For the text-containing cell, return its midpoint in [X, Y] coordinate format. 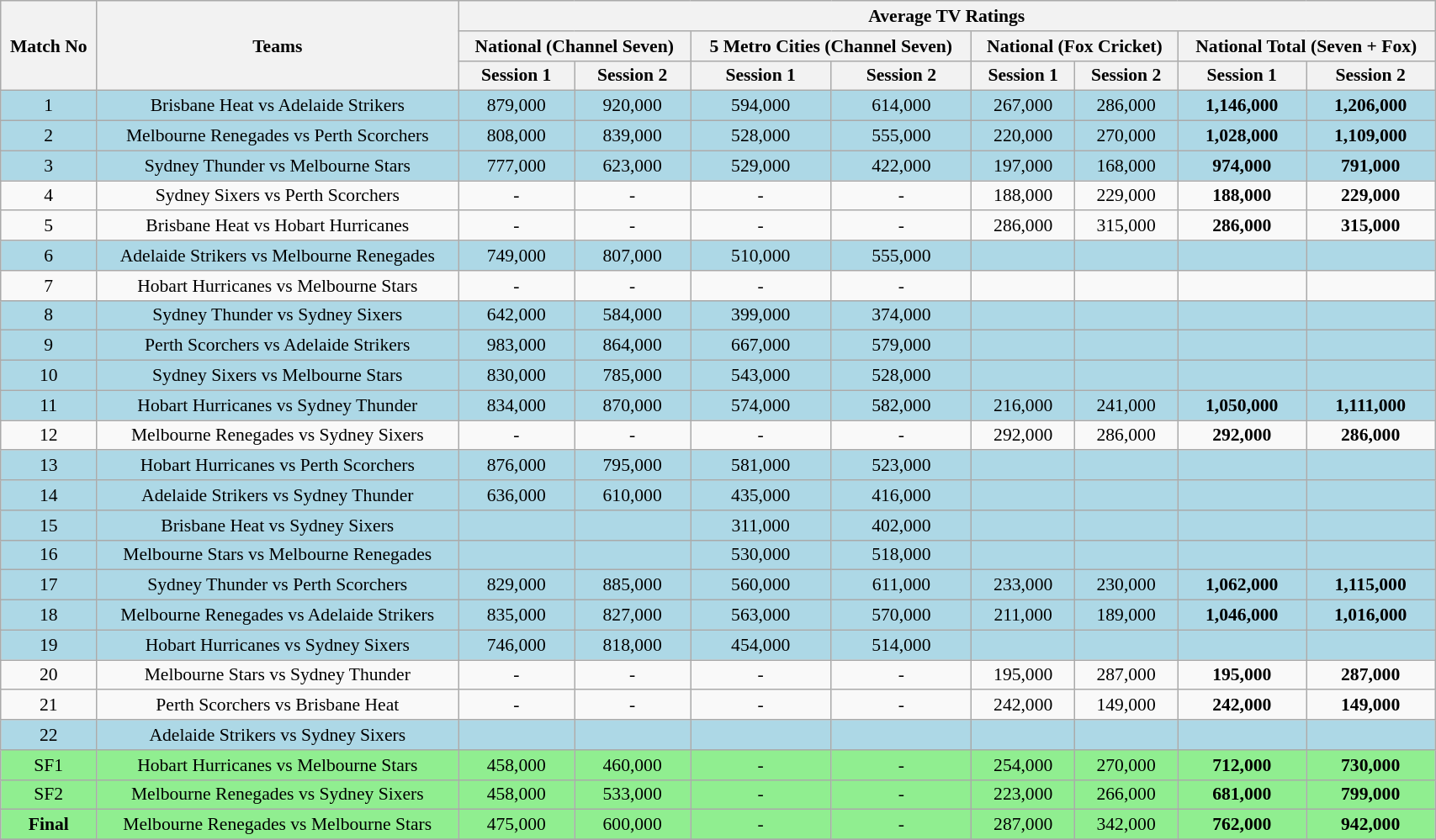
746,000 [517, 645]
SF2 [49, 795]
Perth Scorchers vs Adelaide Strikers [278, 346]
785,000 [633, 376]
799,000 [1371, 795]
211,000 [1023, 615]
563,000 [760, 615]
636,000 [517, 495]
12 [49, 436]
879,000 [517, 106]
19 [49, 645]
20 [49, 675]
454,000 [760, 645]
818,000 [633, 645]
1,046,000 [1242, 615]
Brisbane Heat vs Sydney Sixers [278, 526]
533,000 [633, 795]
13 [49, 466]
611,000 [902, 585]
834,000 [517, 405]
518,000 [902, 555]
1,146,000 [1242, 106]
9 [49, 346]
594,000 [760, 106]
3 [49, 166]
1,206,000 [1371, 106]
523,000 [902, 466]
839,000 [633, 136]
1,111,000 [1371, 405]
681,000 [1242, 795]
15 [49, 526]
220,000 [1023, 136]
1,028,000 [1242, 136]
730,000 [1371, 765]
529,000 [760, 166]
Melbourne Stars vs Melbourne Renegades [278, 555]
Hobart Hurricanes vs Perth Scorchers [278, 466]
Sydney Sixers vs Melbourne Stars [278, 376]
Average TV Ratings [947, 16]
614,000 [902, 106]
10 [49, 376]
600,000 [633, 825]
21 [49, 705]
402,000 [902, 526]
5 Metro Cities (Channel Seven) [831, 46]
749,000 [517, 256]
National (Fox Cricket) [1075, 46]
SF1 [49, 765]
581,000 [760, 466]
Adelaide Strikers vs Sydney Sixers [278, 735]
827,000 [633, 615]
22 [49, 735]
Sydney Thunder vs Sydney Sixers [278, 315]
835,000 [517, 615]
942,000 [1371, 825]
399,000 [760, 315]
777,000 [517, 166]
667,000 [760, 346]
920,000 [633, 106]
267,000 [1023, 106]
11 [49, 405]
475,000 [517, 825]
570,000 [902, 615]
422,000 [902, 166]
579,000 [902, 346]
974,000 [1242, 166]
342,000 [1126, 825]
230,000 [1126, 585]
1,050,000 [1242, 405]
Perth Scorchers vs Brisbane Heat [278, 705]
Hobart Hurricanes vs Sydney Thunder [278, 405]
14 [49, 495]
510,000 [760, 256]
241,000 [1126, 405]
1,115,000 [1371, 585]
Melbourne Renegades vs Adelaide Strikers [278, 615]
Brisbane Heat vs Hobart Hurricanes [278, 226]
223,000 [1023, 795]
830,000 [517, 376]
Match No [49, 45]
876,000 [517, 466]
1,109,000 [1371, 136]
16 [49, 555]
2 [49, 136]
National (Channel Seven) [575, 46]
584,000 [633, 315]
582,000 [902, 405]
Melbourne Renegades vs Melbourne Stars [278, 825]
435,000 [760, 495]
885,000 [633, 585]
829,000 [517, 585]
795,000 [633, 466]
7 [49, 286]
1,062,000 [1242, 585]
National Total (Seven + Fox) [1306, 46]
197,000 [1023, 166]
Sydney Thunder vs Melbourne Stars [278, 166]
254,000 [1023, 765]
642,000 [517, 315]
Sydney Thunder vs Perth Scorchers [278, 585]
543,000 [760, 376]
460,000 [633, 765]
574,000 [760, 405]
Sydney Sixers vs Perth Scorchers [278, 196]
Brisbane Heat vs Adelaide Strikers [278, 106]
1 [49, 106]
266,000 [1126, 795]
18 [49, 615]
983,000 [517, 346]
623,000 [633, 166]
762,000 [1242, 825]
189,000 [1126, 615]
712,000 [1242, 765]
1,016,000 [1371, 615]
6 [49, 256]
808,000 [517, 136]
870,000 [633, 405]
8 [49, 315]
Adelaide Strikers vs Sydney Thunder [278, 495]
374,000 [902, 315]
Melbourne Renegades vs Perth Scorchers [278, 136]
Hobart Hurricanes vs Sydney Sixers [278, 645]
Melbourne Stars vs Sydney Thunder [278, 675]
311,000 [760, 526]
5 [49, 226]
4 [49, 196]
17 [49, 585]
560,000 [760, 585]
416,000 [902, 495]
530,000 [760, 555]
610,000 [633, 495]
864,000 [633, 346]
233,000 [1023, 585]
514,000 [902, 645]
Final [49, 825]
216,000 [1023, 405]
168,000 [1126, 166]
791,000 [1371, 166]
Adelaide Strikers vs Melbourne Renegades [278, 256]
807,000 [633, 256]
Teams [278, 45]
